Extract the [x, y] coordinate from the center of the cell holding the provided text.  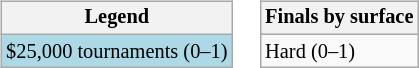
Hard (0–1) [339, 51]
Finals by surface [339, 18]
Legend [116, 18]
$25,000 tournaments (0–1) [116, 51]
